Capture the cell that displays the provided text and extract its (X, Y) central coordinate. 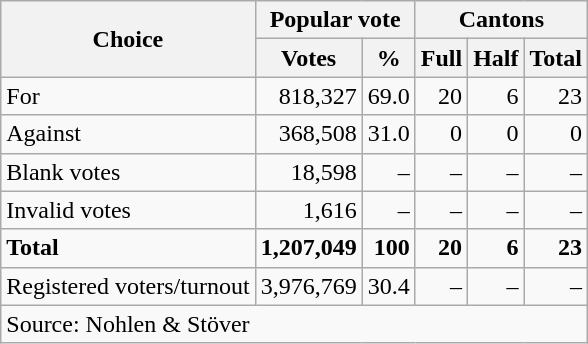
818,327 (308, 96)
Popular vote (335, 20)
100 (388, 248)
1,207,049 (308, 248)
368,508 (308, 134)
Invalid votes (128, 210)
Blank votes (128, 172)
30.4 (388, 286)
69.0 (388, 96)
1,616 (308, 210)
Against (128, 134)
% (388, 58)
Registered voters/turnout (128, 286)
Cantons (501, 20)
Votes (308, 58)
Half (496, 58)
Choice (128, 39)
18,598 (308, 172)
For (128, 96)
Full (441, 58)
3,976,769 (308, 286)
Source: Nohlen & Stöver (294, 324)
31.0 (388, 134)
